Detect which cell encompasses the target text, then output its (x, y) center coordinate. 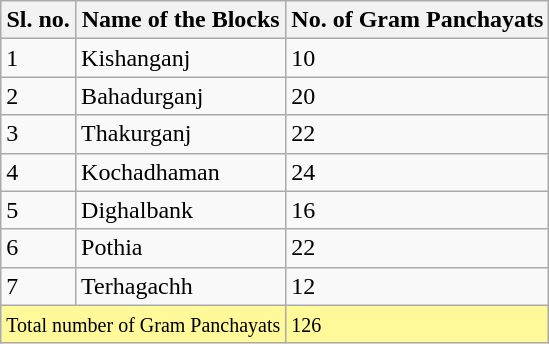
2 (38, 96)
12 (418, 286)
24 (418, 172)
Total number of Gram Panchayats (144, 324)
Terhagachh (181, 286)
Kochadhaman (181, 172)
6 (38, 248)
5 (38, 210)
Name of the Blocks (181, 20)
No. of Gram Panchayats (418, 20)
4 (38, 172)
20 (418, 96)
126 (418, 324)
3 (38, 134)
Bahadurganj (181, 96)
Kishanganj (181, 58)
Sl. no. (38, 20)
Dighalbank (181, 210)
1 (38, 58)
Pothia (181, 248)
10 (418, 58)
Thakurganj (181, 134)
16 (418, 210)
7 (38, 286)
